Search for the cell housing the specified text and yield its [X, Y] center coordinate. 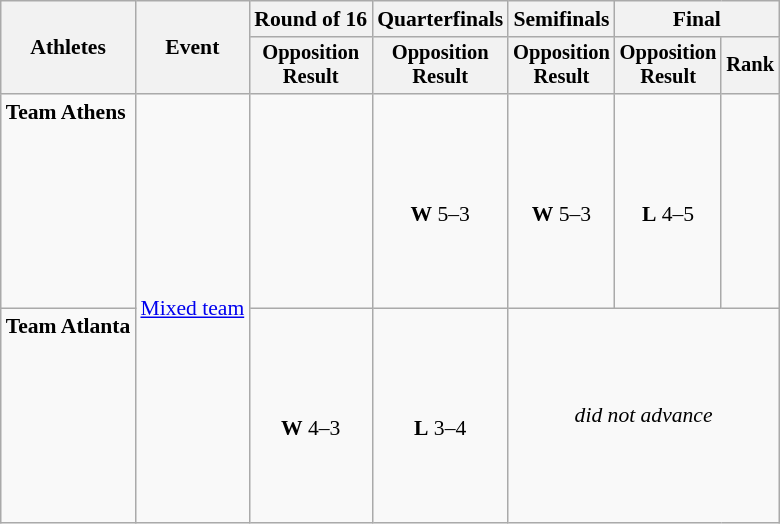
did not advance [644, 416]
Team Athens [68, 201]
Semifinals [562, 19]
Round of 16 [310, 19]
Team Atlanta [68, 416]
W 4–3 [310, 416]
Event [192, 48]
L 3–4 [440, 416]
Mixed team [192, 308]
Athletes [68, 48]
Rank [750, 66]
L 4–5 [668, 201]
Quarterfinals [440, 19]
Final [697, 19]
